Extract the [X, Y] coordinate from the center of the cell holding the provided text.  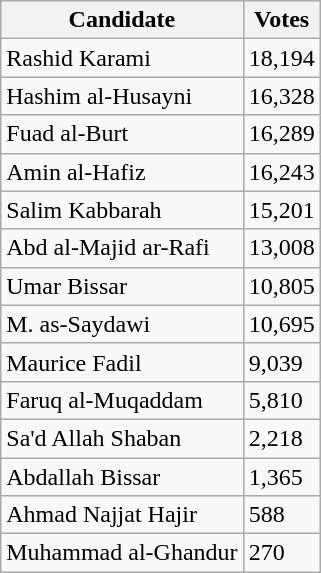
Amin al-Hafiz [122, 172]
Abdallah Bissar [122, 477]
588 [282, 515]
Sa'd Allah Shaban [122, 438]
Votes [282, 20]
10,695 [282, 324]
Abd al-Majid ar-Rafi [122, 248]
1,365 [282, 477]
16,289 [282, 134]
Candidate [122, 20]
Salim Kabbarah [122, 210]
Faruq al-Muqaddam [122, 400]
18,194 [282, 58]
15,201 [282, 210]
16,328 [282, 96]
Ahmad Najjat Hajir [122, 515]
Fuad al-Burt [122, 134]
M. as-Saydawi [122, 324]
Muhammad al-Ghandur [122, 553]
9,039 [282, 362]
Rashid Karami [122, 58]
Umar Bissar [122, 286]
5,810 [282, 400]
Hashim al-Husayni [122, 96]
Maurice Fadil [122, 362]
10,805 [282, 286]
270 [282, 553]
16,243 [282, 172]
13,008 [282, 248]
2,218 [282, 438]
